Search for the cell housing the specified text and yield its (x, y) center coordinate. 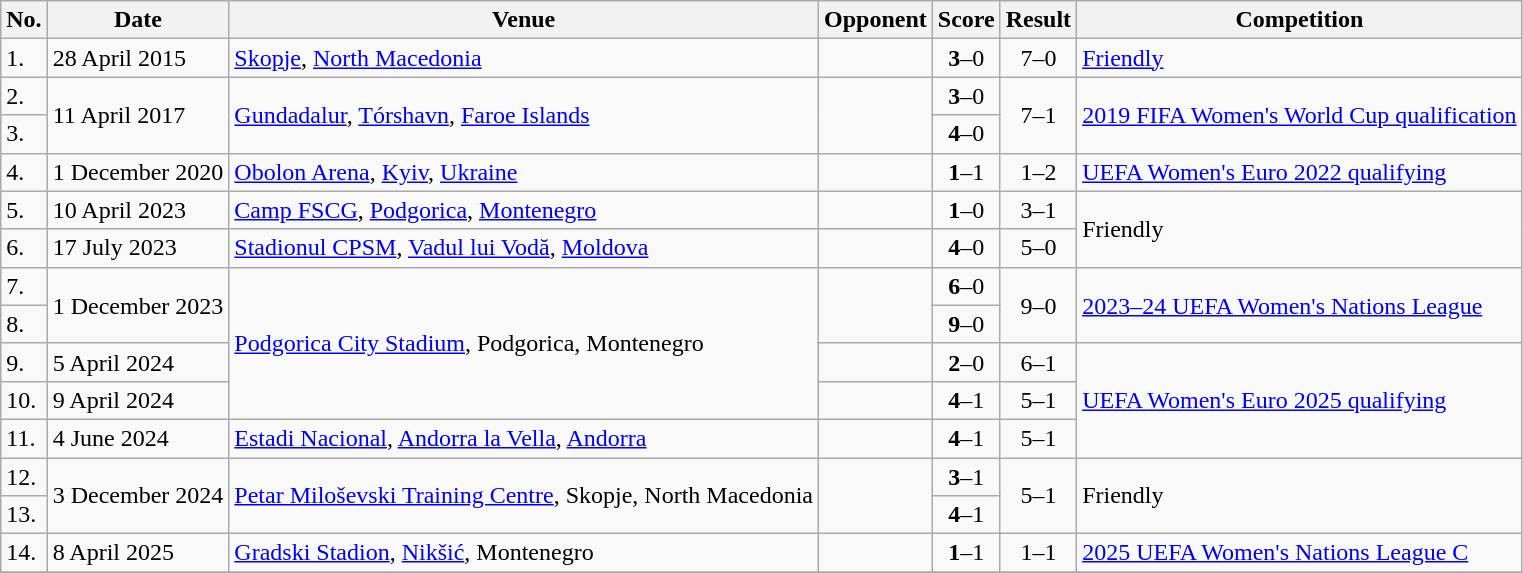
Petar Miloševski Training Centre, Skopje, North Macedonia (524, 496)
6–1 (1038, 362)
Podgorica City Stadium, Podgorica, Montenegro (524, 343)
2. (24, 96)
1–0 (966, 210)
1 December 2020 (138, 172)
Competition (1300, 20)
2023–24 UEFA Women's Nations League (1300, 305)
2–0 (966, 362)
10. (24, 400)
No. (24, 20)
2019 FIFA Women's World Cup qualification (1300, 115)
4 June 2024 (138, 438)
7–0 (1038, 58)
Obolon Arena, Kyiv, Ukraine (524, 172)
Result (1038, 20)
Stadionul CPSM, Vadul lui Vodă, Moldova (524, 248)
13. (24, 515)
Date (138, 20)
Gradski Stadion, Nikšić, Montenegro (524, 553)
8 April 2025 (138, 553)
Score (966, 20)
1 December 2023 (138, 305)
Opponent (876, 20)
UEFA Women's Euro 2025 qualifying (1300, 400)
1. (24, 58)
28 April 2015 (138, 58)
7. (24, 286)
3 December 2024 (138, 496)
UEFA Women's Euro 2022 qualifying (1300, 172)
Skopje, North Macedonia (524, 58)
Venue (524, 20)
11 April 2017 (138, 115)
14. (24, 553)
1–2 (1038, 172)
7–1 (1038, 115)
5. (24, 210)
12. (24, 477)
8. (24, 324)
9. (24, 362)
9 April 2024 (138, 400)
17 July 2023 (138, 248)
4. (24, 172)
3. (24, 134)
2025 UEFA Women's Nations League C (1300, 553)
5–0 (1038, 248)
10 April 2023 (138, 210)
5 April 2024 (138, 362)
Camp FSCG, Podgorica, Montenegro (524, 210)
6. (24, 248)
Estadi Nacional, Andorra la Vella, Andorra (524, 438)
11. (24, 438)
6–0 (966, 286)
Gundadalur, Tórshavn, Faroe Islands (524, 115)
